Find where the given text appears and provide that cell's center as (X, Y) coordinate. 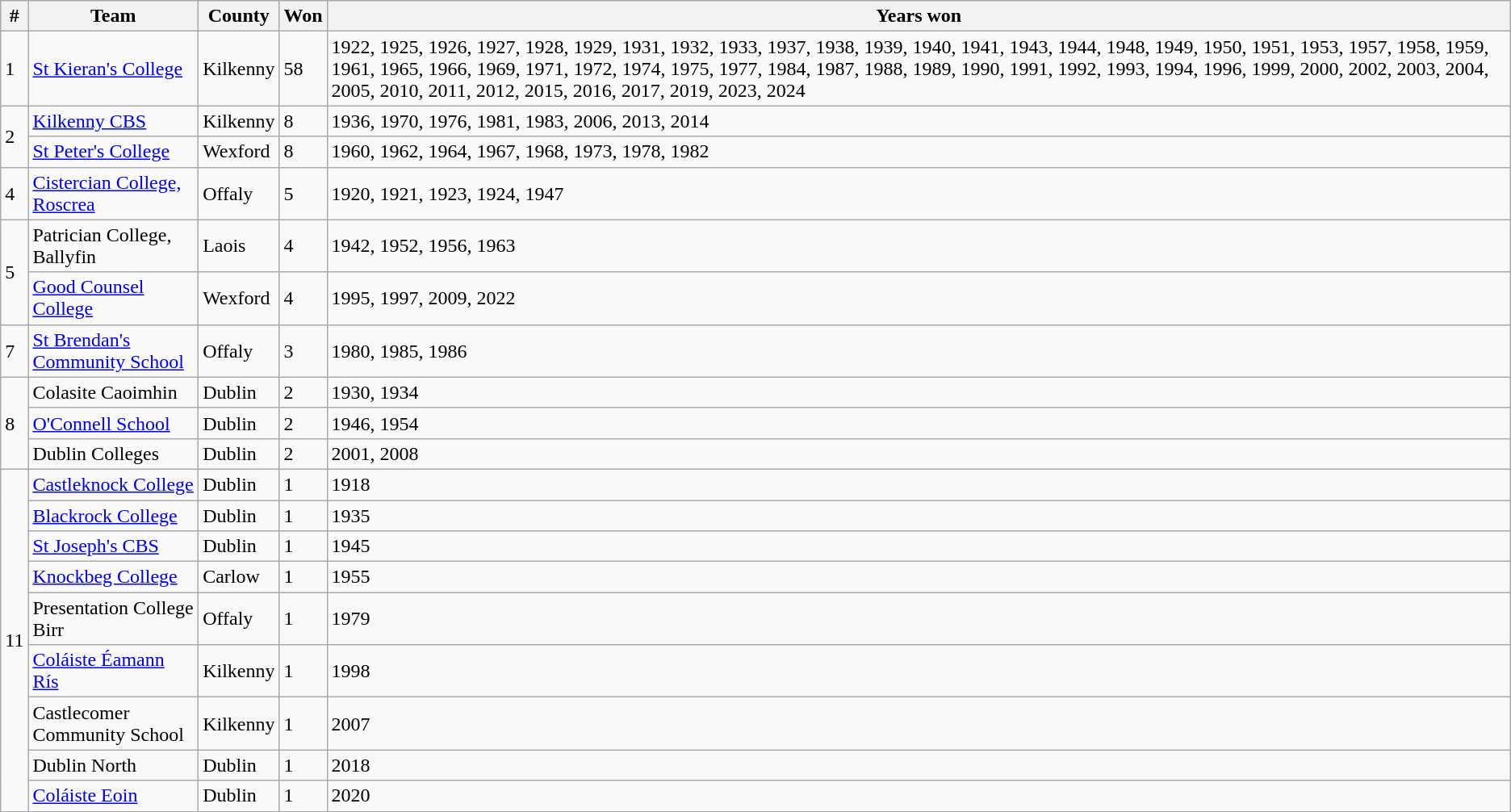
1998 (919, 672)
1995, 1997, 2009, 2022 (919, 299)
1945 (919, 546)
1980, 1985, 1986 (919, 350)
Years won (919, 16)
1930, 1934 (919, 392)
2007 (919, 723)
2020 (919, 796)
Kilkenny CBS (113, 121)
2001, 2008 (919, 454)
1946, 1954 (919, 423)
Team (113, 16)
Coláiste Éamann Rís (113, 672)
Blackrock College (113, 516)
St Joseph's CBS (113, 546)
2018 (919, 765)
Patrician College, Ballyfin (113, 245)
Castlecomer Community School (113, 723)
St Brendan's Community School (113, 350)
Good Counsel College (113, 299)
Dublin North (113, 765)
1936, 1970, 1976, 1981, 1983, 2006, 2013, 2014 (919, 121)
1920, 1921, 1923, 1924, 1947 (919, 194)
1979 (919, 618)
Cistercian College, Roscrea (113, 194)
1918 (919, 484)
St Peter's College (113, 152)
Won (303, 16)
O'Connell School (113, 423)
Colasite Caoimhin (113, 392)
# (15, 16)
1960, 1962, 1964, 1967, 1968, 1973, 1978, 1982 (919, 152)
Coláiste Eoin (113, 796)
St Kieran's College (113, 69)
Carlow (239, 577)
County (239, 16)
1942, 1952, 1956, 1963 (919, 245)
1955 (919, 577)
11 (15, 640)
Presentation College Birr (113, 618)
58 (303, 69)
3 (303, 350)
Laois (239, 245)
1935 (919, 516)
7 (15, 350)
Castleknock College (113, 484)
Knockbeg College (113, 577)
Dublin Colleges (113, 454)
